Return the [X, Y] coordinate for the center point of the cell that contains the specified text.  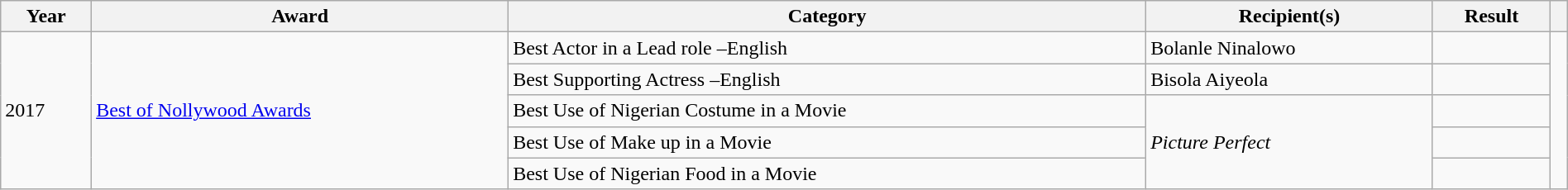
Category [827, 17]
Result [1491, 17]
Best Use of Nigerian Costume in a Movie [827, 111]
Award [300, 17]
Year [46, 17]
Picture Perfect [1290, 142]
Bisola Aiyeola [1290, 79]
Bolanle Ninalowo [1290, 48]
2017 [46, 111]
Best of Nollywood Awards [300, 111]
Best Actor in a Lead role –English [827, 48]
Best Use of Make up in a Movie [827, 142]
Best Use of Nigerian Food in a Movie [827, 173]
Recipient(s) [1290, 17]
Best Supporting Actress –English [827, 79]
